Pinpoint the cell where the given text exists, returning its (X, Y) midpoint coordinate. 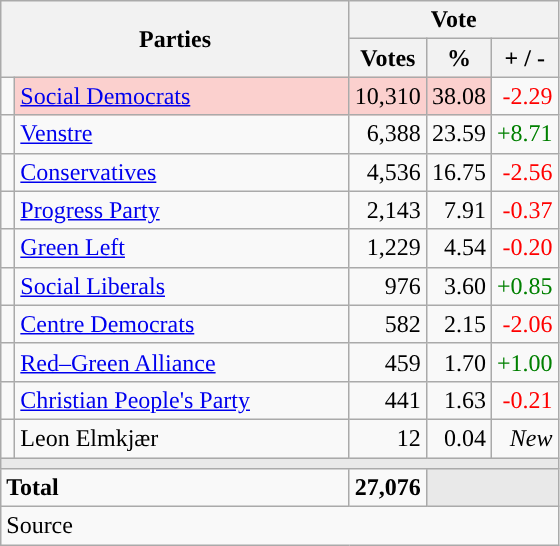
+1.00 (524, 362)
4,536 (388, 172)
Venstre (182, 134)
0.04 (458, 438)
Leon Elmkjær (182, 438)
10,310 (388, 96)
-2.06 (524, 324)
1,229 (388, 248)
Vote (454, 20)
976 (388, 286)
4.54 (458, 248)
+ / - (524, 58)
Source (280, 526)
-0.37 (524, 210)
Parties (176, 39)
1.63 (458, 400)
Red–Green Alliance (182, 362)
38.08 (458, 96)
2.15 (458, 324)
Conservatives (182, 172)
1.70 (458, 362)
Centre Democrats (182, 324)
% (458, 58)
+8.71 (524, 134)
7.91 (458, 210)
16.75 (458, 172)
23.59 (458, 134)
582 (388, 324)
-0.21 (524, 400)
6,388 (388, 134)
Christian People's Party (182, 400)
+0.85 (524, 286)
Progress Party (182, 210)
459 (388, 362)
-2.56 (524, 172)
Social Democrats (182, 96)
2,143 (388, 210)
-2.29 (524, 96)
Social Liberals (182, 286)
-0.20 (524, 248)
3.60 (458, 286)
Total (176, 488)
Votes (388, 58)
New (524, 438)
Green Left (182, 248)
12 (388, 438)
27,076 (388, 488)
441 (388, 400)
